Identify which cell holds the provided text, then report its [x, y] central coordinate. 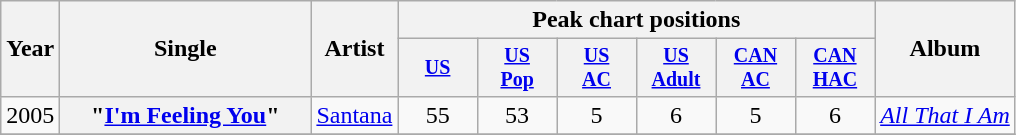
CANHAC [834, 68]
USPop [516, 68]
"I'm Feeling You" [186, 115]
Album [946, 49]
55 [438, 115]
USAC [596, 68]
2005 [30, 115]
USAdult [676, 68]
Artist [354, 49]
Peak chart positions [636, 20]
All That I Am [946, 115]
US [438, 68]
Year [30, 49]
Single [186, 49]
Santana [354, 115]
CANAC [756, 68]
53 [516, 115]
